Provide the [X, Y] coordinate of the cell's center where the given text is located.  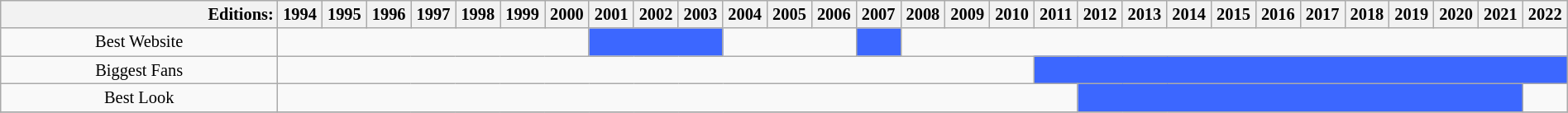
2011 [1055, 15]
Best Look [139, 98]
Biggest Fans [139, 70]
2004 [745, 15]
1994 [300, 15]
Editions: [139, 15]
1997 [433, 15]
2016 [1278, 15]
2010 [1012, 15]
1999 [523, 15]
2019 [1412, 15]
2012 [1100, 15]
2003 [700, 15]
2017 [1322, 15]
2006 [834, 15]
2002 [656, 15]
1996 [389, 15]
2020 [1456, 15]
1998 [478, 15]
Best Website [139, 42]
2015 [1234, 15]
2001 [611, 15]
2007 [878, 15]
2014 [1189, 15]
2018 [1367, 15]
2021 [1500, 15]
1995 [344, 15]
2005 [790, 15]
2000 [566, 15]
2022 [1545, 15]
2013 [1145, 15]
2008 [923, 15]
2009 [968, 15]
